Search for the cell housing the specified text and yield its (X, Y) center coordinate. 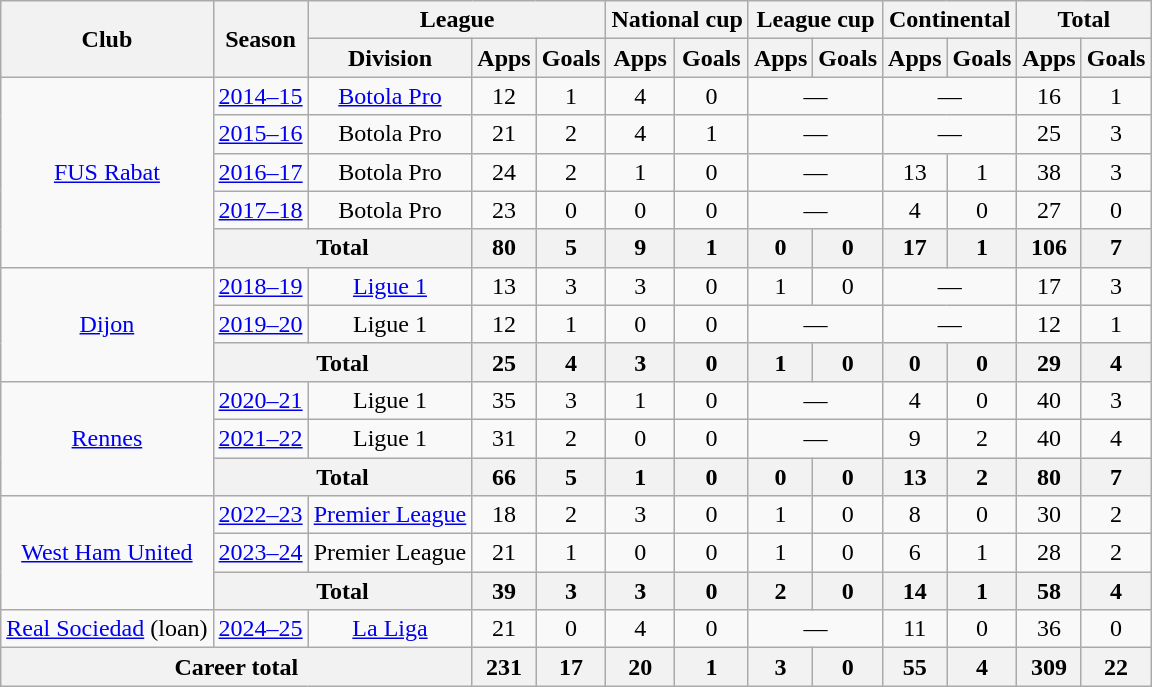
6 (915, 553)
2024–25 (260, 629)
22 (1116, 667)
2021–22 (260, 438)
National cup (677, 20)
2018–19 (260, 286)
309 (1049, 667)
Club (107, 39)
2019–20 (260, 324)
FUS Rabat (107, 172)
66 (504, 477)
16 (1049, 96)
27 (1049, 210)
14 (915, 591)
Dijon (107, 324)
36 (1049, 629)
West Ham United (107, 553)
2020–21 (260, 400)
106 (1049, 248)
2014–15 (260, 96)
28 (1049, 553)
8 (915, 515)
La Liga (390, 629)
Career total (236, 667)
2022–23 (260, 515)
2015–16 (260, 134)
55 (915, 667)
Real Sociedad (loan) (107, 629)
31 (504, 438)
35 (504, 400)
Rennes (107, 438)
Season (260, 39)
League cup (815, 20)
2017–18 (260, 210)
231 (504, 667)
30 (1049, 515)
Continental (950, 20)
29 (1049, 362)
2016–17 (260, 172)
24 (504, 172)
11 (915, 629)
Division (390, 58)
39 (504, 591)
38 (1049, 172)
20 (640, 667)
18 (504, 515)
2023–24 (260, 553)
58 (1049, 591)
League (457, 20)
23 (504, 210)
